For the text-containing cell, return its midpoint in [x, y] coordinate format. 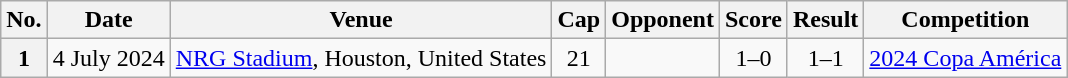
21 [579, 58]
1 [24, 58]
1–1 [825, 58]
No. [24, 20]
Venue [361, 20]
1–0 [753, 58]
Score [753, 20]
Cap [579, 20]
2024 Copa América [966, 58]
4 July 2024 [108, 58]
Date [108, 20]
Opponent [663, 20]
Result [825, 20]
NRG Stadium, Houston, United States [361, 58]
Competition [966, 20]
